Return (x, y) of the center of cell containing provided text 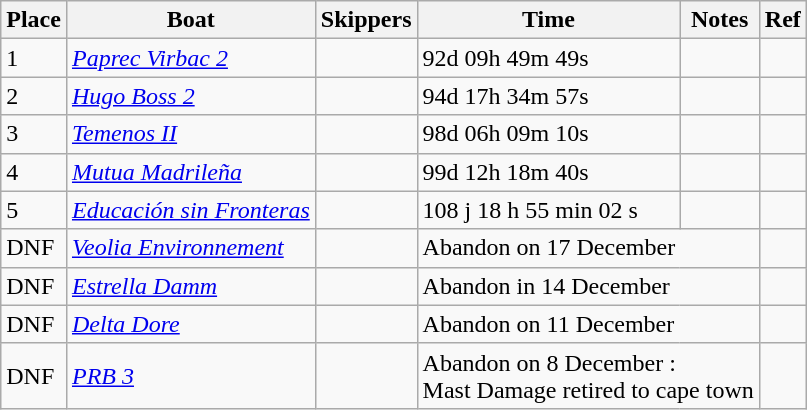
Ref (782, 20)
Educación sin Fronteras (190, 210)
108 j 18 h 55 min 02 s (548, 210)
Veolia Environnement (190, 248)
PRB 3 (190, 376)
1 (34, 58)
Delta Dore (190, 324)
Temenos II (190, 134)
4 (34, 172)
5 (34, 210)
94d 17h 34m 57s (548, 96)
Abandon in 14 December (588, 286)
Boat (190, 20)
Estrella Damm (190, 286)
Hugo Boss 2 (190, 96)
Abandon on 17 December (588, 248)
Paprec Virbac 2 (190, 58)
Place (34, 20)
92d 09h 49m 49s (548, 58)
Time (548, 20)
Abandon on 8 December :Mast Damage retired to cape town (588, 376)
Notes (720, 20)
Abandon on 11 December (588, 324)
Skippers (366, 20)
Mutua Madrileña (190, 172)
99d 12h 18m 40s (548, 172)
98d 06h 09m 10s (548, 134)
2 (34, 96)
3 (34, 134)
